Scan for the cell matching the given text and deliver its (x, y) coordinate at center. 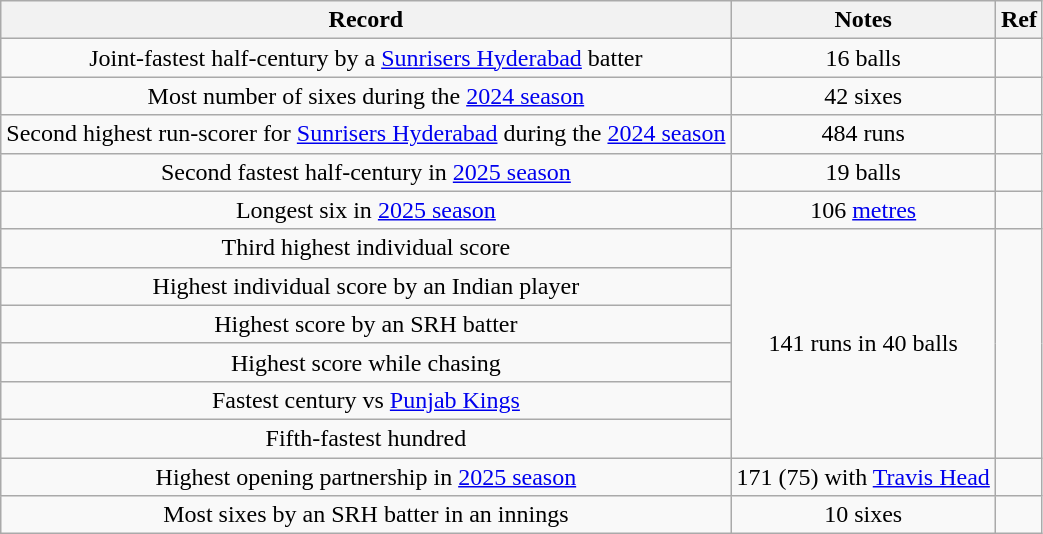
42 sixes (863, 96)
Record (366, 20)
Second fastest half-century in 2025 season (366, 172)
141 runs in 40 balls (863, 343)
Highest score by an SRH batter (366, 324)
19 balls (863, 172)
Most number of sixes during the 2024 season (366, 96)
16 balls (863, 58)
171 (75) with Travis Head (863, 477)
10 sixes (863, 515)
Second highest run-scorer for Sunrisers Hyderabad during the 2024 season (366, 134)
Joint-fastest half-century by a Sunrisers Hyderabad batter (366, 58)
Notes (863, 20)
484 runs (863, 134)
Longest six in 2025 season (366, 210)
Ref (1018, 20)
Most sixes by an SRH batter in an innings (366, 515)
Fastest century vs Punjab Kings (366, 400)
Highest individual score by an Indian player (366, 286)
106 metres (863, 210)
Fifth-fastest hundred (366, 438)
Highest score while chasing (366, 362)
Third highest individual score (366, 248)
Highest opening partnership in 2025 season (366, 477)
